Find where the given text appears and provide that cell's center as [x, y] coordinate. 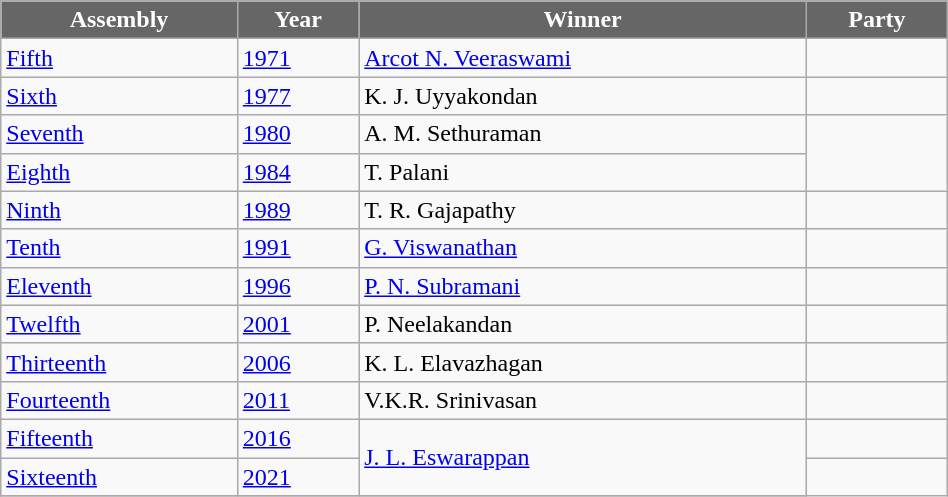
Fourteenth [120, 400]
1977 [298, 96]
G. Viswanathan [583, 248]
Ninth [120, 210]
2001 [298, 324]
Assembly [120, 20]
V.K.R. Srinivasan [583, 400]
1980 [298, 134]
P. Neelakandan [583, 324]
Tenth [120, 248]
K. L. Elavazhagan [583, 362]
2006 [298, 362]
T. R. Gajapathy [583, 210]
Winner [583, 20]
P. N. Subramani [583, 286]
1971 [298, 58]
Fifteenth [120, 438]
Twelfth [120, 324]
K. J. Uyyakondan [583, 96]
Sixth [120, 96]
Arcot N. Veeraswami [583, 58]
Seventh [120, 134]
2016 [298, 438]
A. M. Sethuraman [583, 134]
2011 [298, 400]
Sixteenth [120, 477]
Year [298, 20]
Eighth [120, 172]
1996 [298, 286]
Fifth [120, 58]
1989 [298, 210]
Thirteenth [120, 362]
2021 [298, 477]
Eleventh [120, 286]
J. L. Eswarappan [583, 457]
1984 [298, 172]
T. Palani [583, 172]
1991 [298, 248]
Party [878, 20]
